Return (x, y) of the center of cell containing provided text 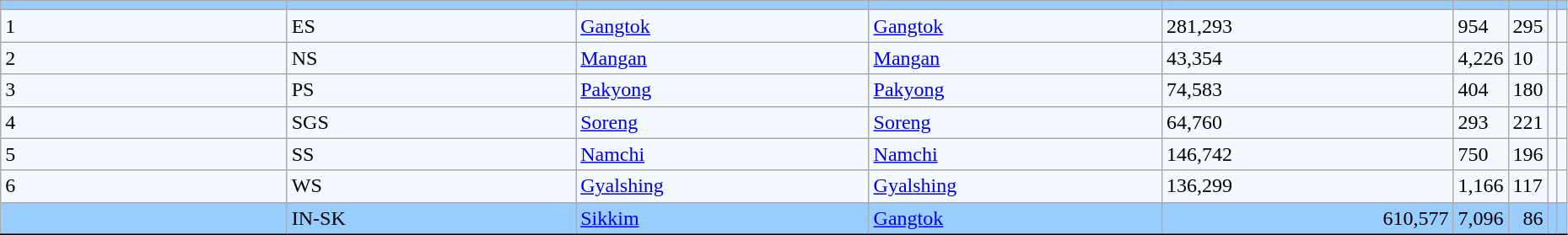
4 (143, 122)
74,583 (1307, 90)
PS (431, 90)
6 (143, 186)
136,299 (1307, 186)
Sikkim (722, 218)
WS (431, 186)
221 (1528, 122)
610,577 (1307, 218)
SGS (431, 122)
750 (1481, 154)
196 (1528, 154)
NS (431, 58)
SS (431, 154)
117 (1528, 186)
2 (143, 58)
295 (1528, 26)
7,096 (1481, 218)
5 (143, 154)
146,742 (1307, 154)
954 (1481, 26)
3 (143, 90)
1,166 (1481, 186)
10 (1528, 58)
180 (1528, 90)
1 (143, 26)
404 (1481, 90)
293 (1481, 122)
4,226 (1481, 58)
IN-SK (431, 218)
86 (1528, 218)
281,293 (1307, 26)
43,354 (1307, 58)
64,760 (1307, 122)
ES (431, 26)
